For the text-containing cell, return its midpoint in (X, Y) coordinate format. 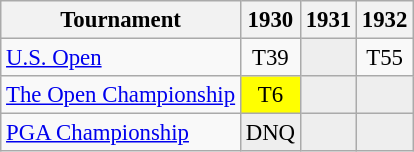
1931 (328, 20)
Tournament (121, 20)
PGA Championship (121, 133)
1930 (270, 20)
U.S. Open (121, 58)
T55 (385, 58)
1932 (385, 20)
T39 (270, 58)
T6 (270, 95)
The Open Championship (121, 95)
DNQ (270, 133)
